For the text-containing cell, return its midpoint in [x, y] coordinate format. 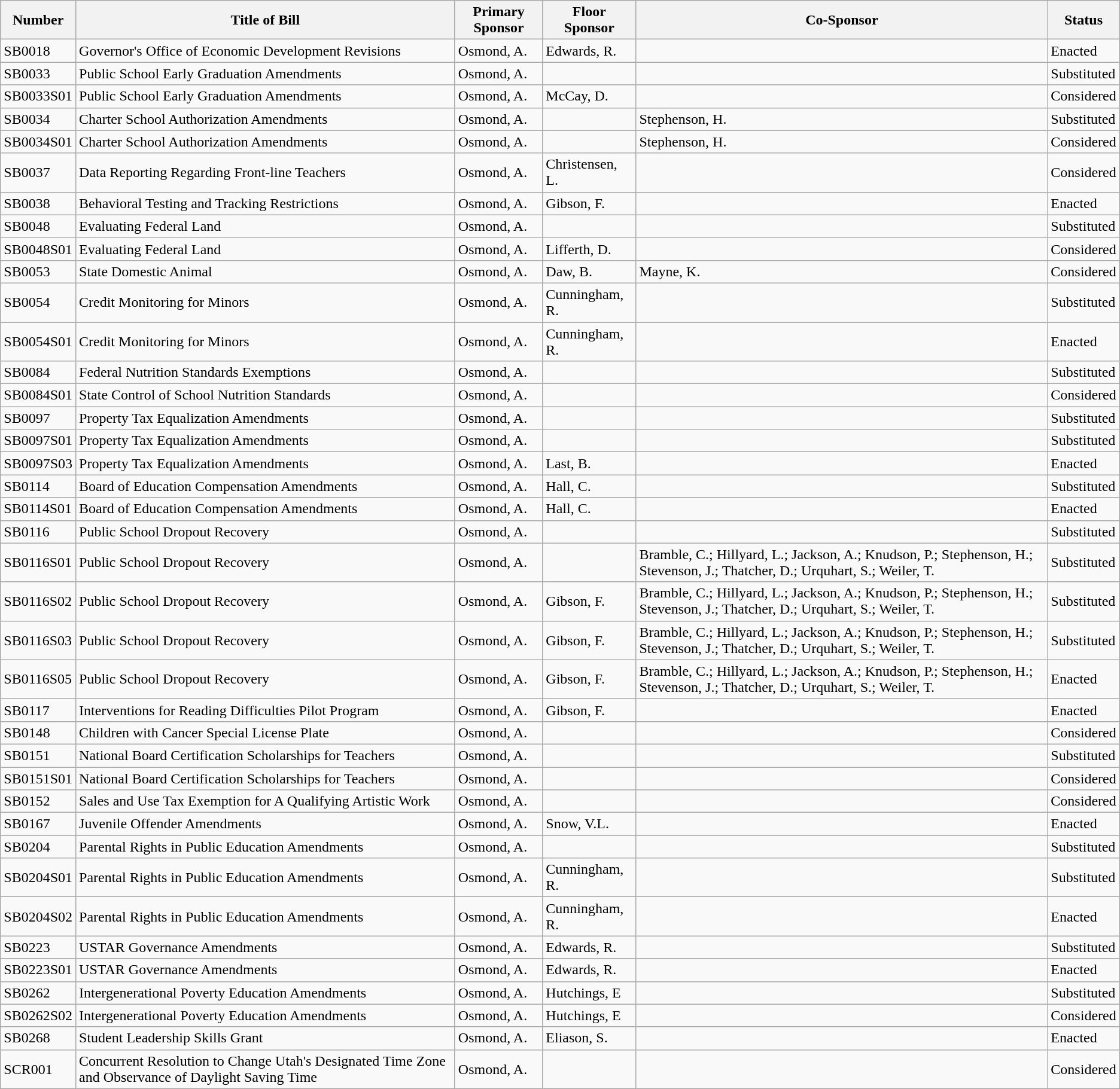
Eliason, S. [589, 1038]
SB0033 [38, 74]
SB0116S02 [38, 602]
State Domestic Animal [266, 272]
Behavioral Testing and Tracking Restrictions [266, 203]
SB0084 [38, 373]
Daw, B. [589, 272]
SB0152 [38, 801]
Lifferth, D. [589, 249]
SB0151 [38, 755]
SB0262S02 [38, 1015]
SB0223S01 [38, 970]
SB0048 [38, 226]
Floor Sponsor [589, 20]
SB0034 [38, 119]
Primary Sponsor [498, 20]
Governor's Office of Economic Development Revisions [266, 51]
SB0038 [38, 203]
Interventions for Reading Difficulties Pilot Program [266, 710]
SB0223 [38, 947]
SB0054 [38, 303]
SB0204 [38, 847]
SB0204S01 [38, 878]
Sales and Use Tax Exemption for A Qualifying Artistic Work [266, 801]
SB0116S03 [38, 640]
Christensen, L. [589, 172]
Data Reporting Regarding Front-line Teachers [266, 172]
Juvenile Offender Amendments [266, 824]
SB0262 [38, 993]
SB0116S05 [38, 679]
SB0268 [38, 1038]
SB0033S01 [38, 96]
SB0117 [38, 710]
SB0097S03 [38, 463]
Student Leadership Skills Grant [266, 1038]
SB0097 [38, 418]
SB0053 [38, 272]
SB0018 [38, 51]
SB0148 [38, 733]
SB0114 [38, 486]
SB0114S01 [38, 509]
State Control of School Nutrition Standards [266, 395]
SB0116 [38, 532]
SB0116S01 [38, 562]
SB0037 [38, 172]
Mayne, K. [842, 272]
SB0167 [38, 824]
SB0054S01 [38, 341]
SB0151S01 [38, 778]
Status [1084, 20]
Federal Nutrition Standards Exemptions [266, 373]
SB0097S01 [38, 441]
Co-Sponsor [842, 20]
Children with Cancer Special License Plate [266, 733]
Last, B. [589, 463]
SB0204S02 [38, 916]
SB0034S01 [38, 142]
Number [38, 20]
SB0048S01 [38, 249]
SB0084S01 [38, 395]
Title of Bill [266, 20]
Snow, V.L. [589, 824]
SCR001 [38, 1069]
Concurrent Resolution to Change Utah's Designated Time Zone and Observance of Daylight Saving Time [266, 1069]
McCay, D. [589, 96]
